Extract the [x, y] coordinate from the center of the cell holding the provided text.  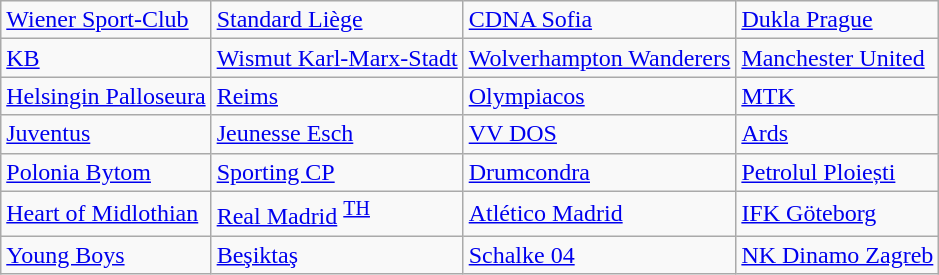
Schalke 04 [600, 255]
Heart of Midlothian [106, 214]
VV DOS [600, 134]
Wolverhampton Wanderers [600, 58]
Ards [838, 134]
Juventus [106, 134]
Wismut Karl-Marx-Stadt [337, 58]
Drumcondra [600, 172]
NK Dinamo Zagreb [838, 255]
Dukla Prague [838, 20]
Manchester United [838, 58]
Sporting CP [337, 172]
Wiener Sport-Club [106, 20]
Olympiacos [600, 96]
Atlético Madrid [600, 214]
KB [106, 58]
Beşiktaş [337, 255]
CDNA Sofia [600, 20]
Polonia Bytom [106, 172]
Jeunesse Esch [337, 134]
Helsingin Palloseura [106, 96]
Standard Liège [337, 20]
Young Boys [106, 255]
Petrolul Ploiești [838, 172]
IFK Göteborg [838, 214]
Real Madrid TH [337, 214]
MTK [838, 96]
Reims [337, 96]
